Return [x, y] of the center of cell containing provided text 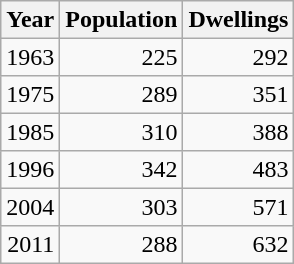
1996 [30, 170]
303 [122, 206]
2011 [30, 244]
Population [122, 20]
342 [122, 170]
289 [122, 94]
Year [30, 20]
483 [238, 170]
288 [122, 244]
632 [238, 244]
310 [122, 132]
1985 [30, 132]
351 [238, 94]
1963 [30, 56]
1975 [30, 94]
Dwellings [238, 20]
571 [238, 206]
225 [122, 56]
292 [238, 56]
2004 [30, 206]
388 [238, 132]
